For the text-containing cell, return its midpoint in (x, y) coordinate format. 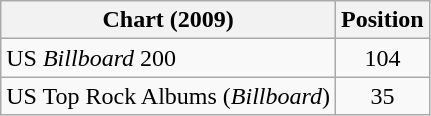
Position (383, 20)
35 (383, 96)
Chart (2009) (168, 20)
104 (383, 58)
US Top Rock Albums (Billboard) (168, 96)
US Billboard 200 (168, 58)
